Scan for the cell matching the given text and deliver its [X, Y] coordinate at center. 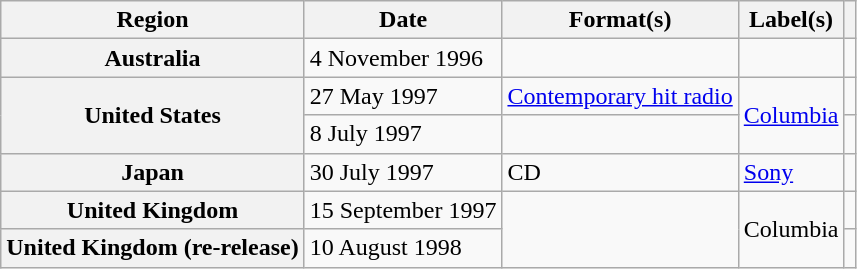
Date [403, 20]
8 July 1997 [403, 134]
Contemporary hit radio [620, 96]
CD [620, 172]
30 July 1997 [403, 172]
Region [152, 20]
United Kingdom (re-release) [152, 248]
United States [152, 115]
Sony [791, 172]
Format(s) [620, 20]
Japan [152, 172]
15 September 1997 [403, 210]
United Kingdom [152, 210]
27 May 1997 [403, 96]
Australia [152, 58]
Label(s) [791, 20]
10 August 1998 [403, 248]
4 November 1996 [403, 58]
